Locate the cell with the specified text and output its [X, Y] center coordinate. 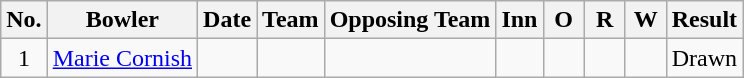
Result [704, 20]
Date [228, 20]
1 [24, 58]
Inn [520, 20]
O [564, 20]
R [604, 20]
Marie Cornish [122, 58]
Drawn [704, 58]
Bowler [122, 20]
W [646, 20]
Opposing Team [410, 20]
Team [291, 20]
No. [24, 20]
